Extract the [X, Y] coordinate from the center of the cell holding the provided text.  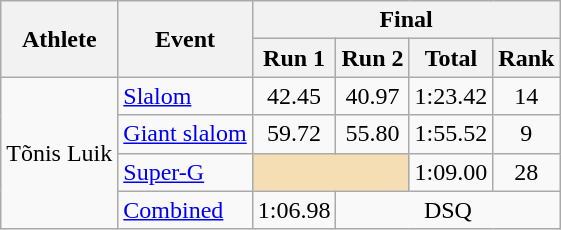
9 [526, 134]
Tõnis Luik [60, 153]
Athlete [60, 39]
28 [526, 172]
Final [406, 20]
1:23.42 [451, 96]
55.80 [372, 134]
Total [451, 58]
Super-G [185, 172]
1:55.52 [451, 134]
42.45 [294, 96]
59.72 [294, 134]
Giant slalom [185, 134]
14 [526, 96]
Rank [526, 58]
Combined [185, 210]
1:06.98 [294, 210]
Event [185, 39]
Run 1 [294, 58]
Run 2 [372, 58]
40.97 [372, 96]
Slalom [185, 96]
1:09.00 [451, 172]
DSQ [448, 210]
